Extract the (x, y) coordinate from the center of the cell holding the provided text.  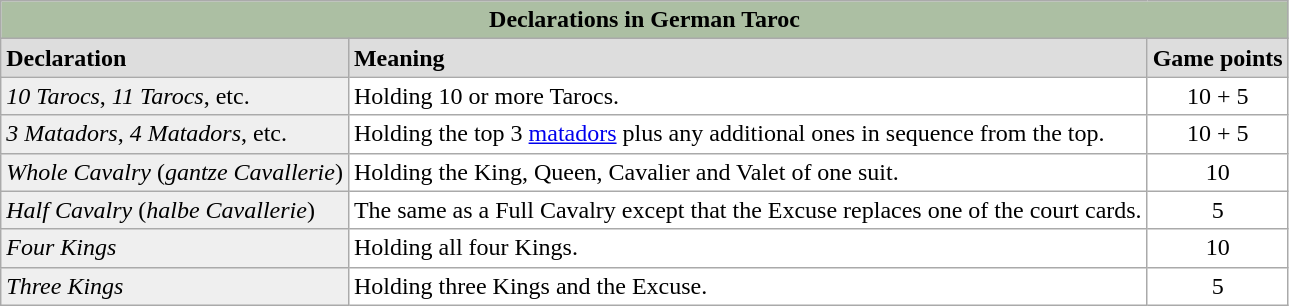
Declaration (175, 58)
The same as a Full Cavalry except that the Excuse replaces one of the court cards. (748, 210)
Holding the top 3 matadors plus any additional ones in sequence from the top. (748, 134)
Holding three Kings and the Excuse. (748, 286)
Holding the King, Queen, Cavalier and Valet of one suit. (748, 172)
Whole Cavalry (gantze Cavallerie) (175, 172)
Game points (1218, 58)
Half Cavalry (halbe Cavallerie) (175, 210)
Holding all four Kings. (748, 248)
3 Matadors, 4 Matadors, etc. (175, 134)
10 Tarocs, 11 Tarocs, etc. (175, 96)
Holding 10 or more Tarocs. (748, 96)
Meaning (748, 58)
Four Kings (175, 248)
Three Kings (175, 286)
Declarations in German Taroc (644, 20)
